Pinpoint the cell where the given text exists, returning its (X, Y) midpoint coordinate. 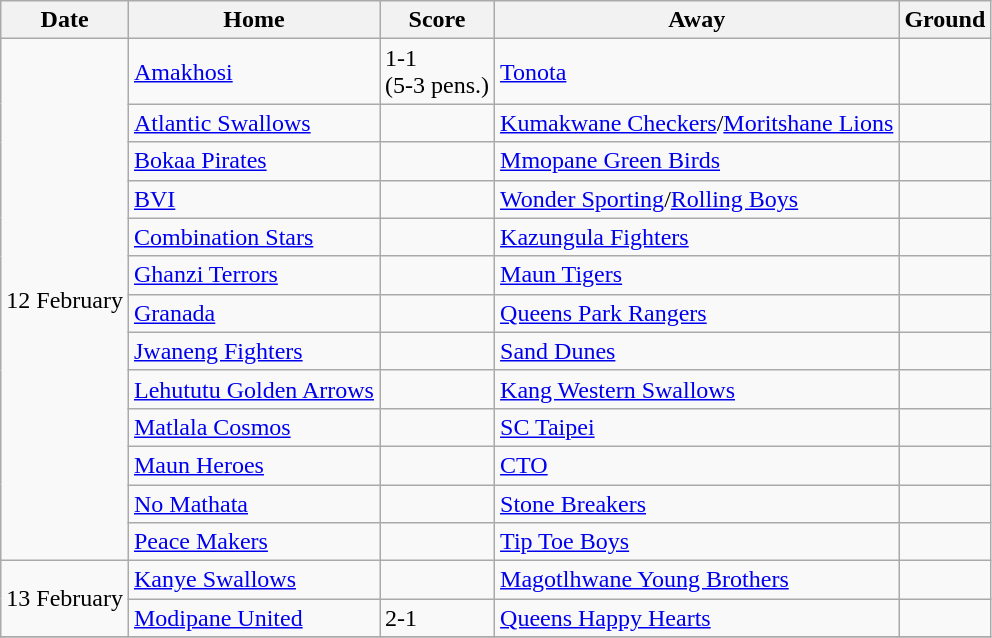
Ghanzi Terrors (254, 275)
Granada (254, 313)
Bokaa Pirates (254, 161)
Sand Dunes (697, 351)
Jwaneng Fighters (254, 351)
Date (65, 20)
Amakhosi (254, 72)
Atlantic Swallows (254, 123)
Wonder Sporting/Rolling Boys (697, 199)
SC Taipei (697, 427)
Maun Tigers (697, 275)
Lehututu Golden Arrows (254, 389)
Maun Heroes (254, 465)
Queens Park Rangers (697, 313)
Kumakwane Checkers/Moritshane Lions (697, 123)
Kang Western Swallows (697, 389)
12 February (65, 300)
Score (438, 20)
Peace Makers (254, 542)
13 February (65, 599)
Ground (945, 20)
Mmopane Green Birds (697, 161)
Kanye Swallows (254, 580)
Tip Toe Boys (697, 542)
BVI (254, 199)
Combination Stars (254, 237)
Kazungula Fighters (697, 237)
Modipane United (254, 618)
CTO (697, 465)
Home (254, 20)
1-1(5-3 pens.) (438, 72)
2-1 (438, 618)
Stone Breakers (697, 503)
No Mathata (254, 503)
Queens Happy Hearts (697, 618)
Magotlhwane Young Brothers (697, 580)
Matlala Cosmos (254, 427)
Tonota (697, 72)
Away (697, 20)
